Find where the given text appears and provide that cell's center as (X, Y) coordinate. 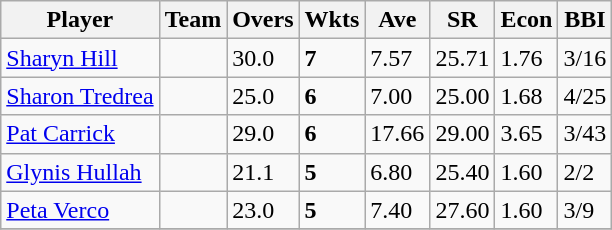
SR (462, 20)
Overs (263, 20)
29.00 (462, 134)
3.65 (526, 134)
21.1 (263, 172)
6.80 (398, 172)
29.0 (263, 134)
23.0 (263, 210)
7.57 (398, 58)
7.40 (398, 210)
Pat Carrick (80, 134)
30.0 (263, 58)
25.71 (462, 58)
3/9 (585, 210)
25.40 (462, 172)
25.0 (263, 96)
Peta Verco (80, 210)
2/2 (585, 172)
Glynis Hullah (80, 172)
7.00 (398, 96)
3/16 (585, 58)
7 (332, 58)
Sharyn Hill (80, 58)
27.60 (462, 210)
4/25 (585, 96)
25.00 (462, 96)
Econ (526, 20)
BBI (585, 20)
Sharon Tredrea (80, 96)
Wkts (332, 20)
Player (80, 20)
1.68 (526, 96)
1.76 (526, 58)
3/43 (585, 134)
17.66 (398, 134)
Ave (398, 20)
Team (193, 20)
